Return [X, Y] of the center of cell containing provided text 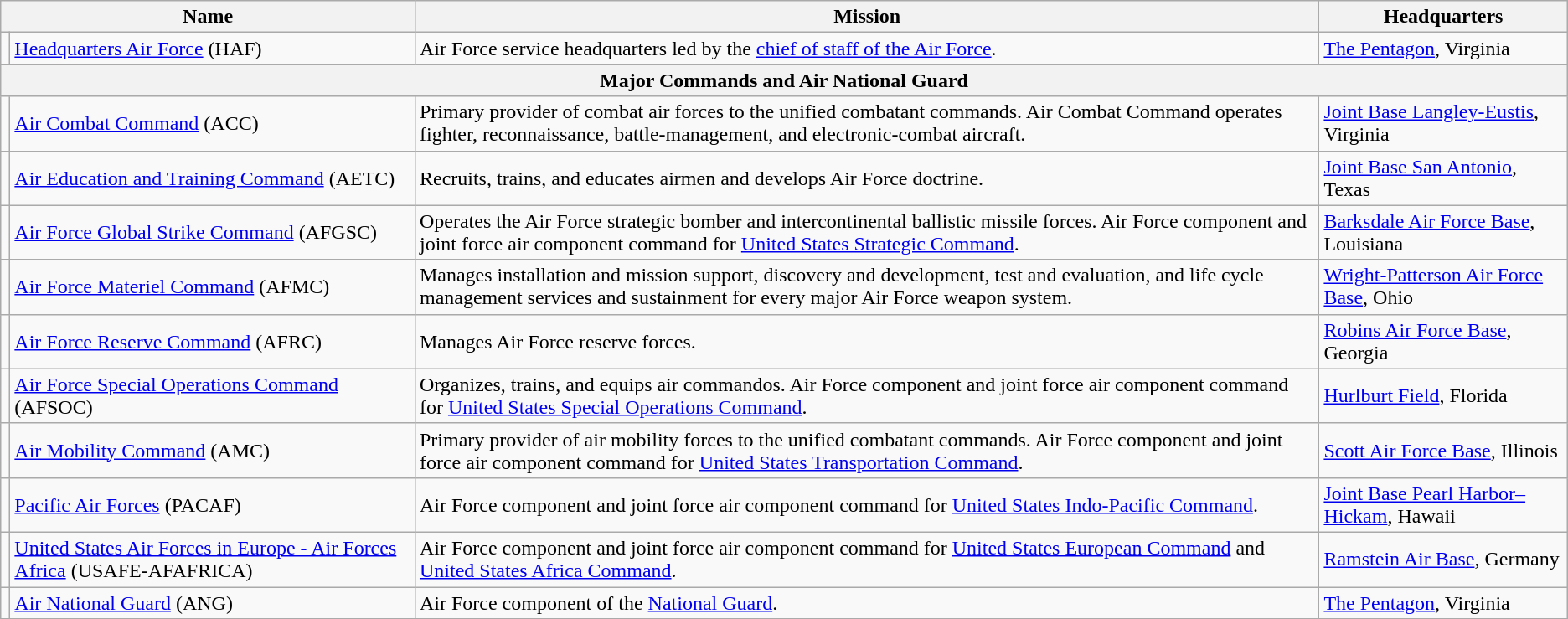
Robins Air Force Base, Georgia [1443, 342]
Air Combat Command (ACC) [213, 124]
Major Commands and Air National Guard [784, 80]
Joint Base Pearl Harbor–Hickam, Hawaii [1443, 504]
Pacific Air Forces (PACAF) [213, 504]
Hurlburt Field, Florida [1443, 395]
Air Force Special Operations Command (AFSOC) [213, 395]
Barksdale Air Force Base, Louisiana [1443, 233]
Air Force Materiel Command (AFMC) [213, 286]
Recruits, trains, and educates airmen and develops Air Force doctrine. [866, 178]
Mission [866, 17]
Headquarters Air Force (HAF) [213, 49]
Joint Base San Antonio, Texas [1443, 178]
Air National Guard (ANG) [213, 602]
Air Education and Training Command (AETC) [213, 178]
Scott Air Force Base, Illinois [1443, 451]
Headquarters [1443, 17]
Joint Base Langley-Eustis, Virginia [1443, 124]
Air Force component of the National Guard. [866, 602]
Ramstein Air Base, Germany [1443, 560]
United States Air Forces in Europe - Air Forces Africa (USAFE-AFAFRICA) [213, 560]
Wright-Patterson Air Force Base, Ohio [1443, 286]
Manages Air Force reserve forces. [866, 342]
Name [208, 17]
Air Force component and joint force air component command for United States Indo-Pacific Command. [866, 504]
Air Mobility Command (AMC) [213, 451]
Air Force Reserve Command (AFRC) [213, 342]
Organizes, trains, and equips air commandos. Air Force component and joint force air component command for United States Special Operations Command. [866, 395]
Air Force Global Strike Command (AFGSC) [213, 233]
Air Force component and joint force air component command for United States European Command and United States Africa Command. [866, 560]
Air Force service headquarters led by the chief of staff of the Air Force. [866, 49]
